Output the [X, Y] coordinate of the center of the cell containing the given text.  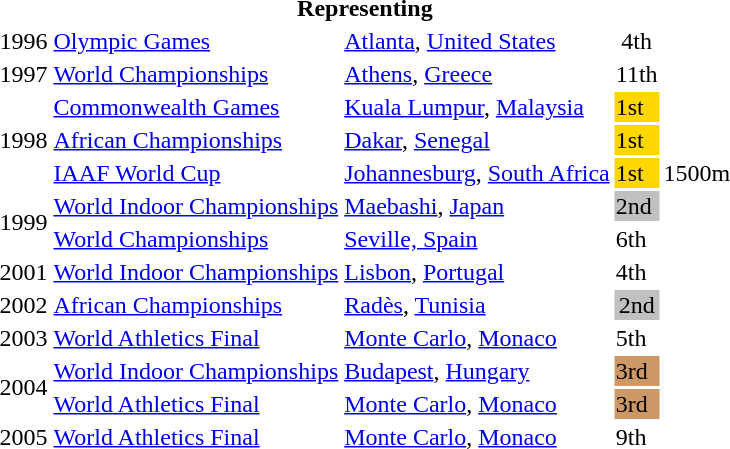
Seville, Spain [478, 239]
IAAF World Cup [196, 173]
Budapest, Hungary [478, 371]
Radès, Tunisia [478, 305]
11th [636, 74]
Johannesburg, South Africa [478, 173]
Maebashi, Japan [478, 206]
Dakar, Senegal [478, 140]
6th [636, 239]
Lisbon, Portugal [478, 272]
Athens, Greece [478, 74]
Olympic Games [196, 41]
Atlanta, United States [478, 41]
5th [636, 338]
Commonwealth Games [196, 107]
Kuala Lumpur, Malaysia [478, 107]
